Search for the cell housing the specified text and yield its [X, Y] center coordinate. 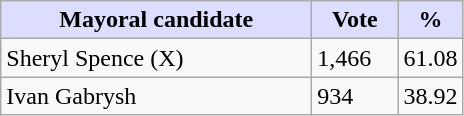
38.92 [430, 96]
Sheryl Spence (X) [156, 58]
Ivan Gabrysh [156, 96]
934 [355, 96]
61.08 [430, 58]
% [430, 20]
1,466 [355, 58]
Mayoral candidate [156, 20]
Vote [355, 20]
